Output the (x, y) coordinate of the center of the cell containing the given text.  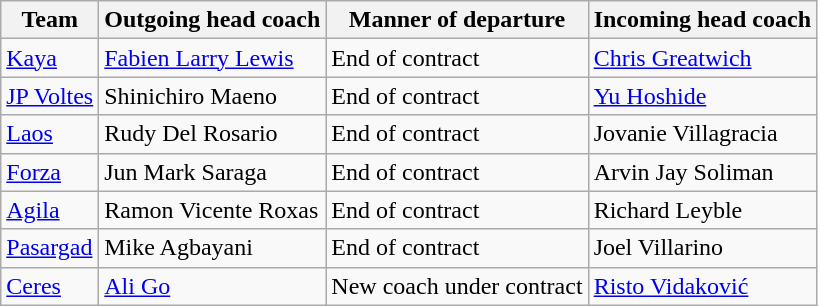
JP Voltes (50, 96)
Richard Leyble (702, 210)
Risto Vidaković (702, 286)
Manner of departure (457, 20)
Chris Greatwich (702, 58)
Joel Villarino (702, 248)
Ramon Vicente Roxas (212, 210)
Yu Hoshide (702, 96)
Shinichiro Maeno (212, 96)
Team (50, 20)
Jovanie Villagracia (702, 134)
Ali Go (212, 286)
Forza (50, 172)
Jun Mark Saraga (212, 172)
Laos (50, 134)
Kaya (50, 58)
Outgoing head coach (212, 20)
Mike Agbayani (212, 248)
Agila (50, 210)
Arvin Jay Soliman (702, 172)
Fabien Larry Lewis (212, 58)
Pasargad (50, 248)
Ceres (50, 286)
Incoming head coach (702, 20)
Rudy Del Rosario (212, 134)
New coach under contract (457, 286)
